Locate the cell with the specified text and output its [X, Y] center coordinate. 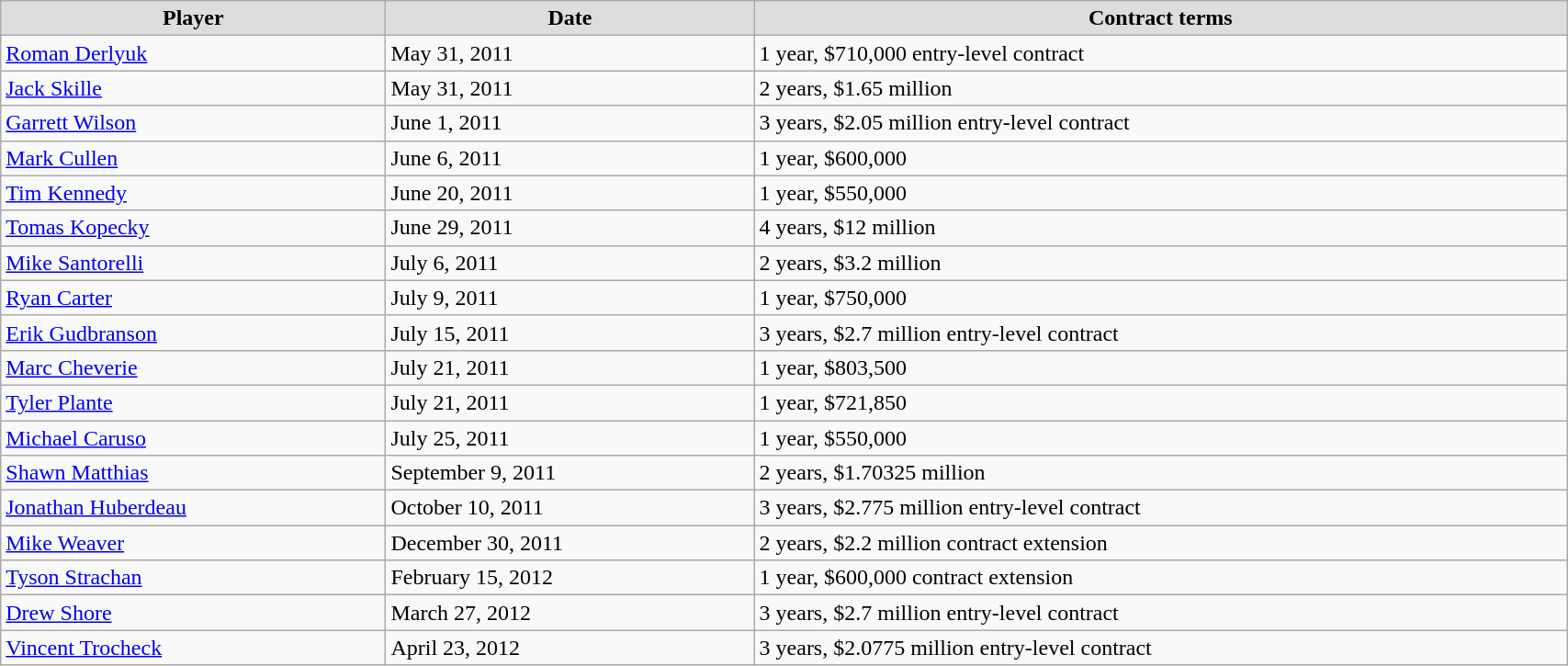
March 27, 2012 [570, 613]
June 1, 2011 [570, 123]
June 6, 2011 [570, 158]
1 year, $600,000 [1161, 158]
Michael Caruso [193, 438]
June 20, 2011 [570, 193]
Tomas Kopecky [193, 228]
Tyson Strachan [193, 578]
3 years, $2.0775 million entry-level contract [1161, 648]
1 year, $710,000 entry-level contract [1161, 53]
1 year, $803,500 [1161, 367]
Garrett Wilson [193, 123]
July 15, 2011 [570, 333]
Tyler Plante [193, 402]
3 years, $2.775 million entry-level contract [1161, 508]
October 10, 2011 [570, 508]
February 15, 2012 [570, 578]
Jonathan Huberdeau [193, 508]
Date [570, 18]
2 years, $1.65 million [1161, 88]
July 25, 2011 [570, 438]
Vincent Trocheck [193, 648]
July 9, 2011 [570, 298]
Jack Skille [193, 88]
4 years, $12 million [1161, 228]
Marc Cheverie [193, 367]
Contract terms [1161, 18]
Mark Cullen [193, 158]
Ryan Carter [193, 298]
April 23, 2012 [570, 648]
2 years, $3.2 million [1161, 263]
July 6, 2011 [570, 263]
3 years, $2.05 million entry-level contract [1161, 123]
September 9, 2011 [570, 473]
Roman Derlyuk [193, 53]
Tim Kennedy [193, 193]
Mike Santorelli [193, 263]
Drew Shore [193, 613]
Mike Weaver [193, 543]
1 year, $600,000 contract extension [1161, 578]
1 year, $750,000 [1161, 298]
Player [193, 18]
Shawn Matthias [193, 473]
Erik Gudbranson [193, 333]
June 29, 2011 [570, 228]
1 year, $721,850 [1161, 402]
2 years, $2.2 million contract extension [1161, 543]
2 years, $1.70325 million [1161, 473]
December 30, 2011 [570, 543]
